Provide the [x, y] coordinate of the cell's center where the given text is located.  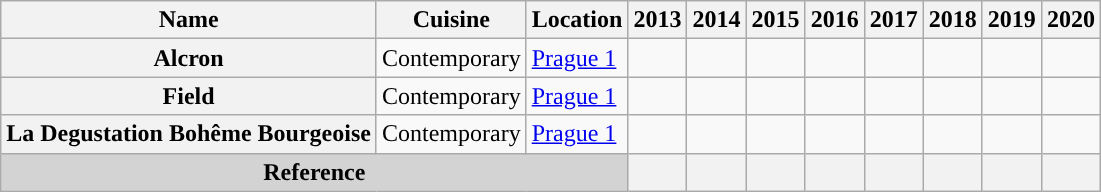
Name [189, 20]
2017 [894, 20]
2014 [716, 20]
La Degustation Bohême Bourgeoise [189, 134]
Alcron [189, 58]
2019 [1012, 20]
Field [189, 96]
2016 [834, 20]
Reference [314, 172]
Cuisine [451, 20]
2013 [658, 20]
2018 [952, 20]
Location [577, 20]
2015 [776, 20]
2020 [1070, 20]
